Determine the (X, Y) coordinate at the center of the cell enclosing the given text.  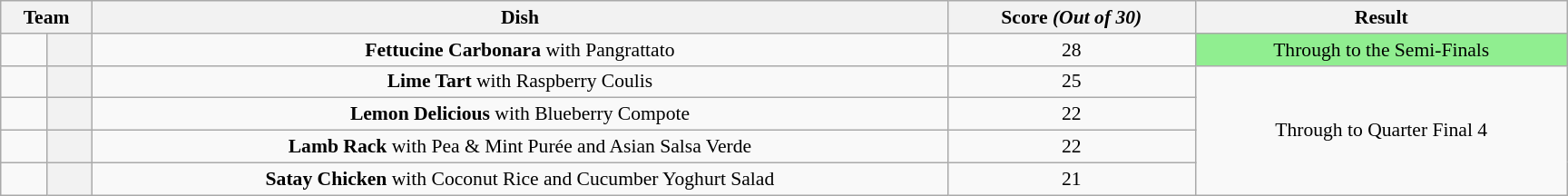
Through to the Semi-Finals (1381, 50)
28 (1071, 50)
Lime Tart with Raspberry Coulis (519, 82)
Score (Out of 30) (1071, 17)
Result (1381, 17)
21 (1071, 179)
Through to Quarter Final 4 (1381, 130)
Team (47, 17)
Dish (519, 17)
25 (1071, 82)
Fettucine Carbonara with Pangrattato (519, 50)
Satay Chicken with Coconut Rice and Cucumber Yoghurt Salad (519, 179)
Lamb Rack with Pea & Mint Purée and Asian Salsa Verde (519, 147)
Lemon Delicious with Blueberry Compote (519, 114)
